Pinpoint the cell where the given text exists, returning its (X, Y) midpoint coordinate. 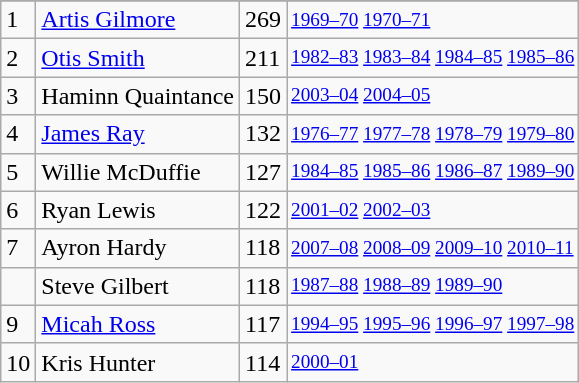
1987–88 1988–89 1989–90 (433, 286)
Ryan Lewis (138, 210)
7 (18, 248)
2001–02 2002–03 (433, 210)
Haminn Quaintance (138, 96)
Otis Smith (138, 58)
4 (18, 134)
James Ray (138, 134)
127 (262, 172)
6 (18, 210)
117 (262, 324)
1 (18, 20)
269 (262, 20)
Steve Gilbert (138, 286)
1969–70 1970–71 (433, 20)
122 (262, 210)
Kris Hunter (138, 362)
1984–85 1985–86 1986–87 1989–90 (433, 172)
Willie McDuffie (138, 172)
2007–08 2008–09 2009–10 2010–11 (433, 248)
150 (262, 96)
10 (18, 362)
114 (262, 362)
Ayron Hardy (138, 248)
2 (18, 58)
Artis Gilmore (138, 20)
5 (18, 172)
211 (262, 58)
1994–95 1995–96 1996–97 1997–98 (433, 324)
1976–77 1977–78 1978–79 1979–80 (433, 134)
1982–83 1983–84 1984–85 1985–86 (433, 58)
3 (18, 96)
9 (18, 324)
Micah Ross (138, 324)
2000–01 (433, 362)
2003–04 2004–05 (433, 96)
132 (262, 134)
